Capture the cell that displays the provided text and extract its (x, y) central coordinate. 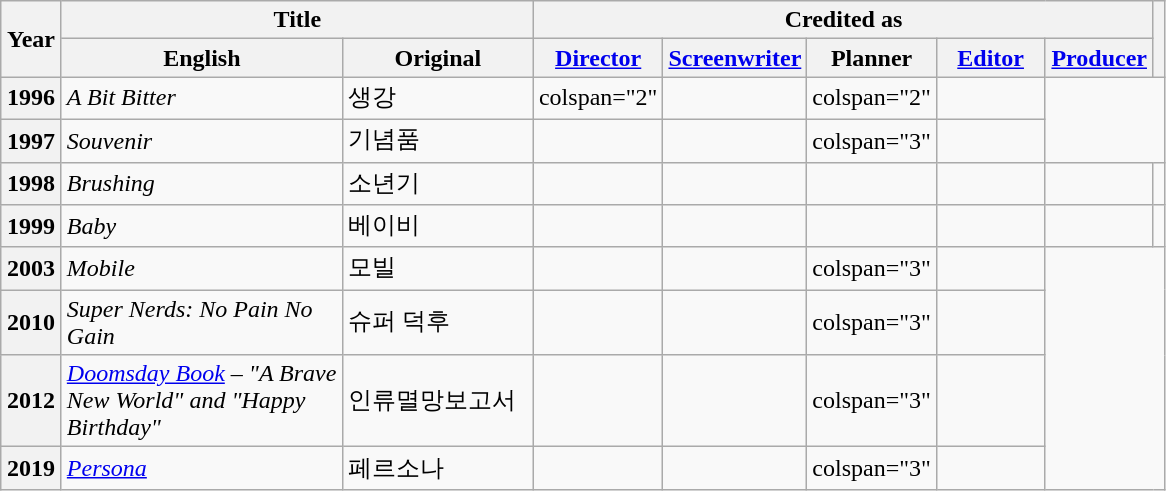
Title (297, 20)
Year (32, 39)
생강 (438, 98)
Baby (202, 226)
2012 (32, 401)
English (202, 58)
페르소나 (438, 468)
1998 (32, 184)
A Bit Bitter (202, 98)
1999 (32, 226)
2003 (32, 268)
Original (438, 58)
1996 (32, 98)
인류멸망보고서 (438, 401)
Brushing (202, 184)
Mobile (202, 268)
Director (598, 58)
Screenwriter (735, 58)
Credited as (843, 20)
소년기 (438, 184)
Doomsday Book – "A Brave New World" and "Happy Birthday" (202, 401)
1997 (32, 140)
Persona (202, 468)
슈퍼 덕후 (438, 322)
Editor (990, 58)
기념품 (438, 140)
Souvenir (202, 140)
2019 (32, 468)
베이비 (438, 226)
2010 (32, 322)
Producer (1100, 58)
Super Nerds: No Pain No Gain (202, 322)
Planner (872, 58)
모빌 (438, 268)
